For the text-containing cell, return its midpoint in [x, y] coordinate format. 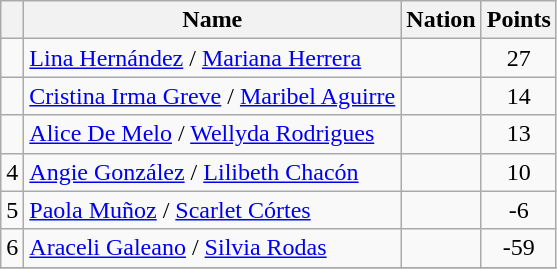
Points [518, 20]
-6 [518, 210]
Name [212, 20]
10 [518, 172]
Alice De Melo / Wellyda Rodrigues [212, 134]
14 [518, 96]
6 [12, 248]
Nation [441, 20]
Araceli Galeano / Silvia Rodas [212, 248]
Paola Muñoz / Scarlet Córtes [212, 210]
Lina Hernández / Mariana Herrera [212, 58]
5 [12, 210]
Angie González / Lilibeth Chacón [212, 172]
4 [12, 172]
13 [518, 134]
-59 [518, 248]
Cristina Irma Greve / Maribel Aguirre [212, 96]
27 [518, 58]
